Detect which cell encompasses the target text, then output its (x, y) center coordinate. 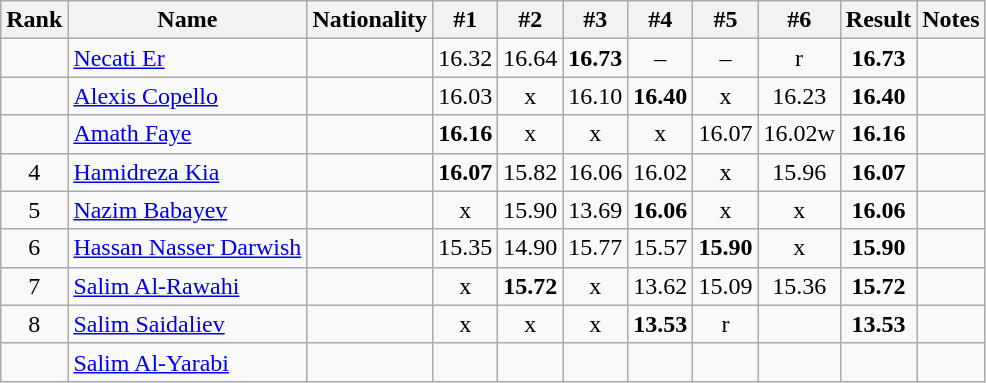
15.82 (530, 172)
Rank (34, 20)
15.96 (799, 172)
16.02 (660, 172)
13.62 (660, 286)
Salim Al-Yarabi (188, 362)
Nationality (370, 20)
Hassan Nasser Darwish (188, 248)
16.03 (466, 96)
13.69 (596, 210)
16.64 (530, 58)
Hamidreza Kia (188, 172)
8 (34, 324)
6 (34, 248)
#1 (466, 20)
Amath Faye (188, 134)
15.57 (660, 248)
Notes (951, 20)
Necati Er (188, 58)
Alexis Copello (188, 96)
Nazim Babayev (188, 210)
15.77 (596, 248)
15.09 (726, 286)
#3 (596, 20)
16.23 (799, 96)
#2 (530, 20)
#5 (726, 20)
Result (878, 20)
#6 (799, 20)
4 (34, 172)
15.35 (466, 248)
Salim Saidaliev (188, 324)
16.10 (596, 96)
14.90 (530, 248)
Name (188, 20)
15.36 (799, 286)
16.32 (466, 58)
#4 (660, 20)
7 (34, 286)
5 (34, 210)
16.02w (799, 134)
Salim Al-Rawahi (188, 286)
